Pinpoint the cell where the given text exists, returning its [x, y] midpoint coordinate. 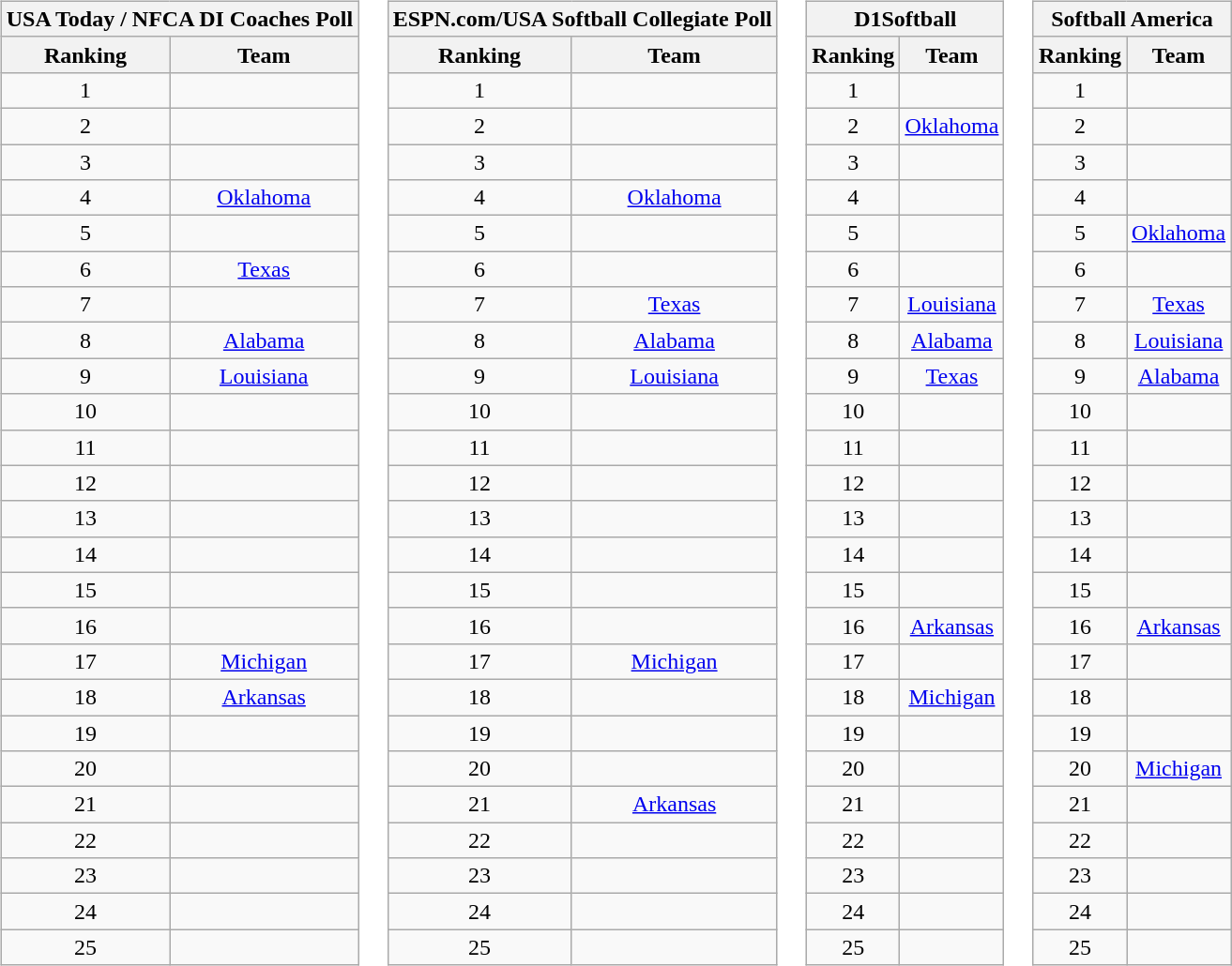
USA Today / NFCA DI Coaches Poll [179, 19]
ESPN.com/USA Softball Collegiate Poll [582, 19]
Softball America [1132, 19]
D1Softball [905, 19]
